Scan for the cell matching the given text and deliver its (x, y) coordinate at center. 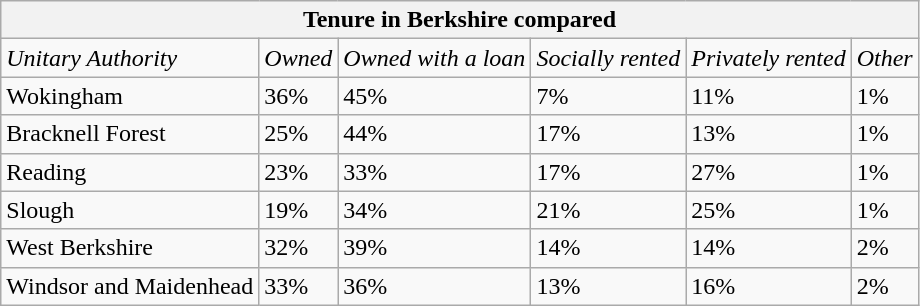
45% (434, 96)
Owned with a loan (434, 58)
Owned (298, 58)
Windsor and Maidenhead (130, 286)
Tenure in Berkshire compared (460, 20)
Privately rented (768, 58)
23% (298, 172)
19% (298, 210)
Bracknell Forest (130, 134)
West Berkshire (130, 248)
44% (434, 134)
7% (608, 96)
11% (768, 96)
Socially rented (608, 58)
34% (434, 210)
Other (884, 58)
Wokingham (130, 96)
21% (608, 210)
16% (768, 286)
Unitary Authority (130, 58)
32% (298, 248)
Slough (130, 210)
27% (768, 172)
Reading (130, 172)
39% (434, 248)
